Return [x, y] of the center of cell containing provided text 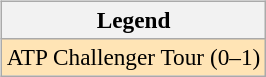
Legend [133, 20]
ATP Challenger Tour (0–1) [133, 57]
